Scan for the cell matching the given text and deliver its [X, Y] coordinate at center. 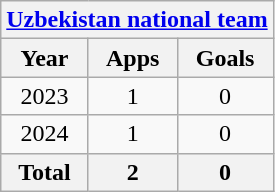
Total [45, 172]
Goals [225, 58]
Apps [132, 58]
2023 [45, 96]
2 [132, 172]
Uzbekistan national team [137, 20]
2024 [45, 134]
Year [45, 58]
